Pinpoint the cell where the given text exists, returning its [x, y] midpoint coordinate. 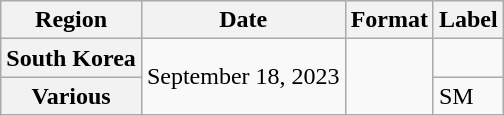
Format [389, 20]
Various [72, 96]
Region [72, 20]
September 18, 2023 [243, 77]
Date [243, 20]
SM [468, 96]
Label [468, 20]
South Korea [72, 58]
